Return the (X, Y) coordinate for the center point of the cell that contains the specified text.  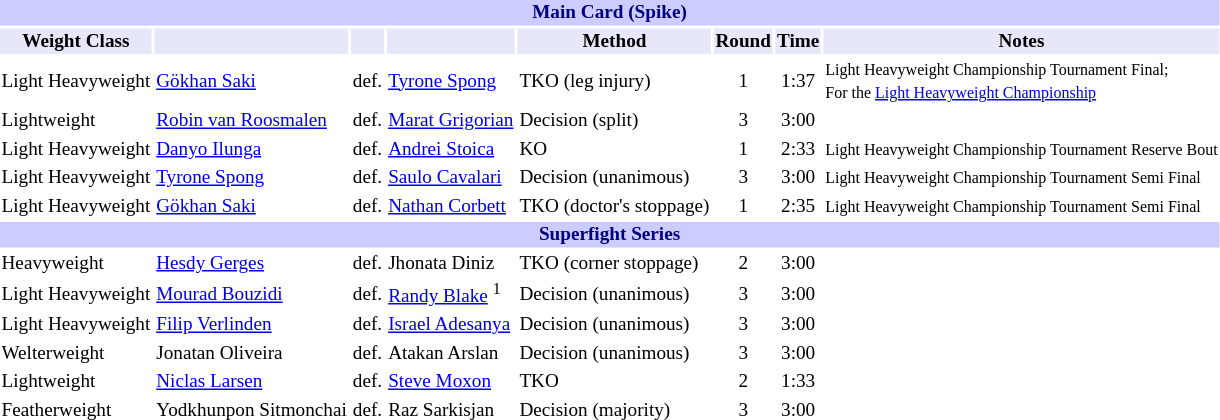
2:33 (798, 149)
Jhonata Diniz (451, 263)
Niclas Larsen (252, 382)
Filip Verlinden (252, 325)
Heavyweight (76, 263)
Saulo Cavalari (451, 178)
1:33 (798, 382)
Weight Class (76, 41)
KO (614, 149)
Main Card (Spike) (610, 13)
TKO (614, 382)
Danyo Ilunga (252, 149)
Light Heavyweight Championship Tournament Final;For the Light Heavyweight Championship (1022, 81)
Israel Adesanya (451, 325)
Superfight Series (610, 235)
Mourad Bouzidi (252, 294)
TKO (doctor's stoppage) (614, 207)
2:35 (798, 207)
TKO (leg injury) (614, 81)
Marat Grigorian (451, 121)
Method (614, 41)
Welterweight (76, 354)
Light Heavyweight Championship Tournament Reserve Bout (1022, 149)
Time (798, 41)
Hesdy Gerges (252, 263)
Atakan Arslan (451, 354)
Robin van Roosmalen (252, 121)
1:37 (798, 81)
TKO (corner stoppage) (614, 263)
Decision (split) (614, 121)
Round (743, 41)
Randy Blake 1 (451, 294)
Andrei Stoica (451, 149)
Notes (1022, 41)
Jonatan Oliveira (252, 354)
Nathan Corbett (451, 207)
Steve Moxon (451, 382)
